From the cell containing the given text, extract its center point as (X, Y) coordinate. 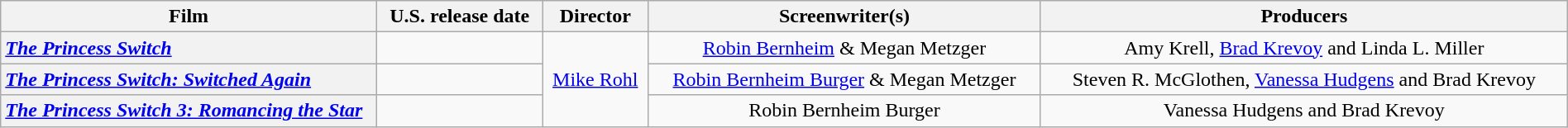
Producers (1303, 17)
U.S. release date (460, 17)
Film (189, 17)
Vanessa Hudgens and Brad Krevoy (1303, 111)
Amy Krell, Brad Krevoy and Linda L. Miller (1303, 48)
The Princess Switch (189, 48)
Robin Bernheim Burger & Megan Metzger (845, 79)
The Princess Switch: Switched Again (189, 79)
Mike Rohl (595, 79)
Director (595, 17)
Robin Bernheim Burger (845, 111)
Robin Bernheim & Megan Metzger (845, 48)
Steven R. McGlothen, Vanessa Hudgens and Brad Krevoy (1303, 79)
The Princess Switch 3: Romancing the Star (189, 111)
Screenwriter(s) (845, 17)
